For the text-containing cell, return its midpoint in [X, Y] coordinate format. 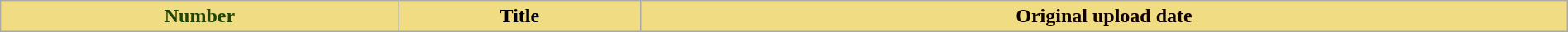
Original upload date [1105, 16]
Title [519, 16]
Number [200, 16]
